Return (x, y) of the center of cell containing provided text 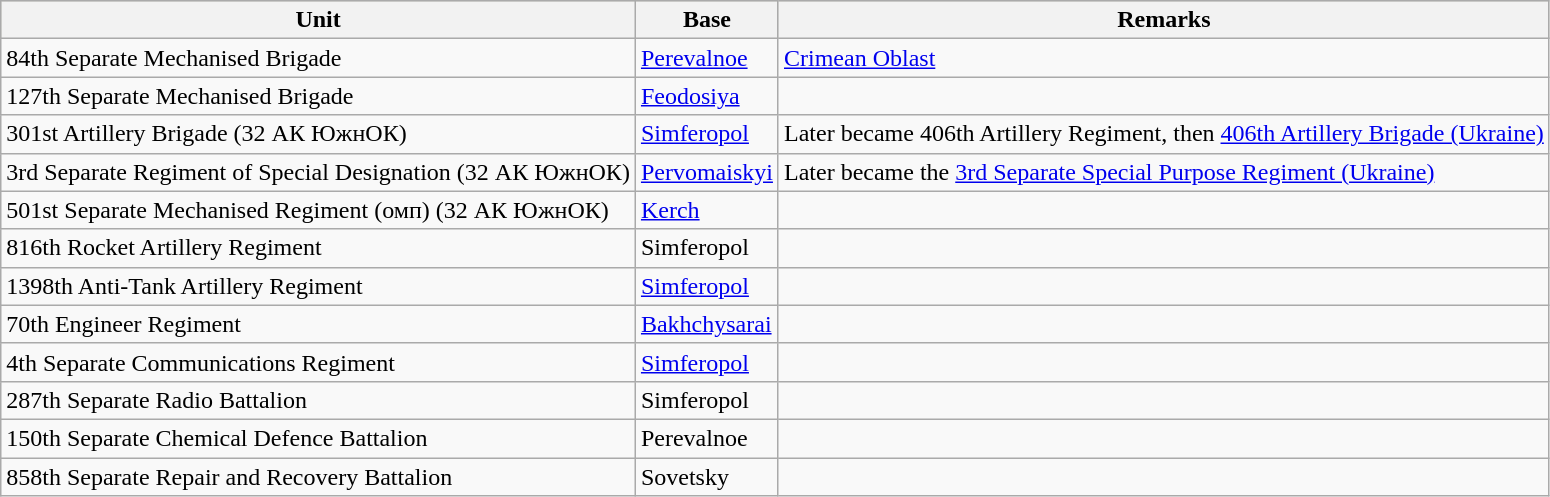
4th Separate Communications Regiment (318, 362)
Feodosiya (706, 96)
Kerch (706, 210)
Bakhchysarai (706, 324)
84th Separate Mechanised Brigade (318, 58)
Later became the 3rd Separate Special Purpose Regiment (Ukraine) (1164, 172)
3rd Separate Regiment of Special Designation (32 АК ЮжнОК) (318, 172)
816th Rocket Artillery Regiment (318, 248)
150th Separate Chemical Defence Battalion (318, 438)
Unit (318, 20)
287th Separate Radio Battalion (318, 400)
1398th Anti-Tank Artillery Regiment (318, 286)
Remarks (1164, 20)
Sovetsky (706, 477)
858th Separate Repair and Recovery Battalion (318, 477)
127th Separate Mechanised Brigade (318, 96)
301st Artillery Brigade (32 АК ЮжнОК) (318, 134)
501st Separate Mechanised Regiment (омп) (32 АК ЮжнОК) (318, 210)
Later became 406th Artillery Regiment, then 406th Artillery Brigade (Ukraine) (1164, 134)
Pervomaiskyi (706, 172)
70th Engineer Regiment (318, 324)
Base (706, 20)
Crimean Oblast (1164, 58)
